From the cell containing the given text, extract its center point as (x, y) coordinate. 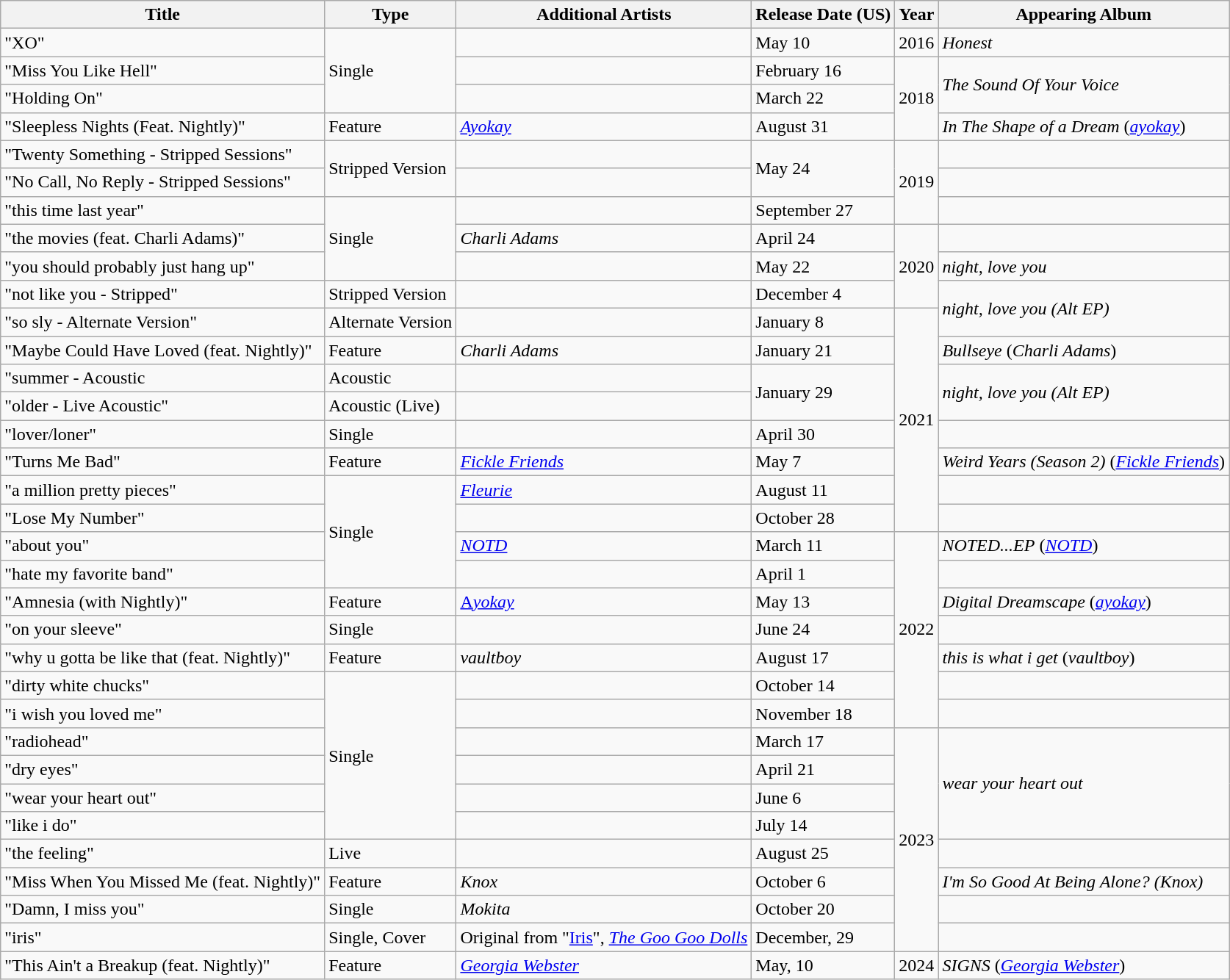
January 21 (823, 350)
February 16 (823, 71)
April 1 (823, 574)
"Amnesia (with Nightly)" (163, 602)
May 22 (823, 266)
"not like you - Stripped" (163, 294)
"Turns Me Bad" (163, 462)
The Sound Of Your Voice (1084, 84)
NOTED...EP (NOTD) (1084, 546)
Single, Cover (391, 937)
"on your sleeve" (163, 630)
Bullseye (Charli Adams) (1084, 350)
"summer - Acoustic (163, 378)
April 21 (823, 769)
Georgia Webster (604, 965)
Digital Dreamscape (ayokay) (1084, 602)
"lover/loner" (163, 434)
"you should probably just hang up" (163, 266)
wear your heart out (1084, 783)
Appearing Album (1084, 15)
May 7 (823, 462)
July 14 (823, 826)
November 18 (823, 713)
December, 29 (823, 937)
Knox (604, 882)
December 4 (823, 294)
August 17 (823, 657)
"about you" (163, 546)
Mokita (604, 909)
"iris" (163, 937)
Weird Years (Season 2) (Fickle Friends) (1084, 462)
Additional Artists (604, 15)
"Sleepless Nights (Feat. Nightly)" (163, 126)
"the movies (feat. Charli Adams)" (163, 238)
August 25 (823, 854)
August 11 (823, 490)
2024 (917, 965)
"Maybe Could Have Loved (feat. Nightly)" (163, 350)
"wear your heart out" (163, 797)
Fleurie (604, 490)
"Miss When You Missed Me (feat. Nightly)" (163, 882)
this is what i get (vaultboy) (1084, 657)
May 10 (823, 43)
"Holding On" (163, 98)
"i wish you loved me" (163, 713)
Original from "Iris", The Goo Goo Dolls (604, 937)
2022 (917, 630)
June 24 (823, 630)
August 31 (823, 126)
"older - Live Acoustic" (163, 406)
"Damn, I miss you" (163, 909)
October 20 (823, 909)
"why u gotta be like that (feat. Nightly)" (163, 657)
"Twenty Something - Stripped Sessions" (163, 154)
January 29 (823, 392)
"dry eyes" (163, 769)
March 11 (823, 546)
March 17 (823, 741)
night, love you (1084, 266)
"Lose My Number" (163, 518)
April 24 (823, 238)
Fickle Friends (604, 462)
"This Ain't a Breakup (feat. Nightly)" (163, 965)
October 14 (823, 685)
April 30 (823, 434)
Year (917, 15)
October 28 (823, 518)
2020 (917, 266)
"this time last year" (163, 210)
"hate my favorite band" (163, 574)
"the feeling" (163, 854)
January 8 (823, 322)
May 13 (823, 602)
"XO" (163, 43)
Title (163, 15)
2021 (917, 419)
SIGNS (Georgia Webster) (1084, 965)
October 6 (823, 882)
Alternate Version (391, 322)
"a million pretty pieces" (163, 490)
Acoustic (391, 378)
"like i do" (163, 826)
"so sly - Alternate Version" (163, 322)
2016 (917, 43)
In The Shape of a Dream (ayokay) (1084, 126)
June 6 (823, 797)
"dirty white chucks" (163, 685)
Release Date (US) (823, 15)
March 22 (823, 98)
2023 (917, 839)
Type (391, 15)
September 27 (823, 210)
"Miss You Like Hell" (163, 71)
2019 (917, 182)
NOTD (604, 546)
Acoustic (Live) (391, 406)
Honest (1084, 43)
Live (391, 854)
2018 (917, 98)
vaultboy (604, 657)
May, 10 (823, 965)
I'm So Good At Being Alone? (Knox) (1084, 882)
May 24 (823, 168)
"No Call, No Reply - Stripped Sessions" (163, 182)
"radiohead" (163, 741)
